Return (X, Y) of the center of cell containing provided text 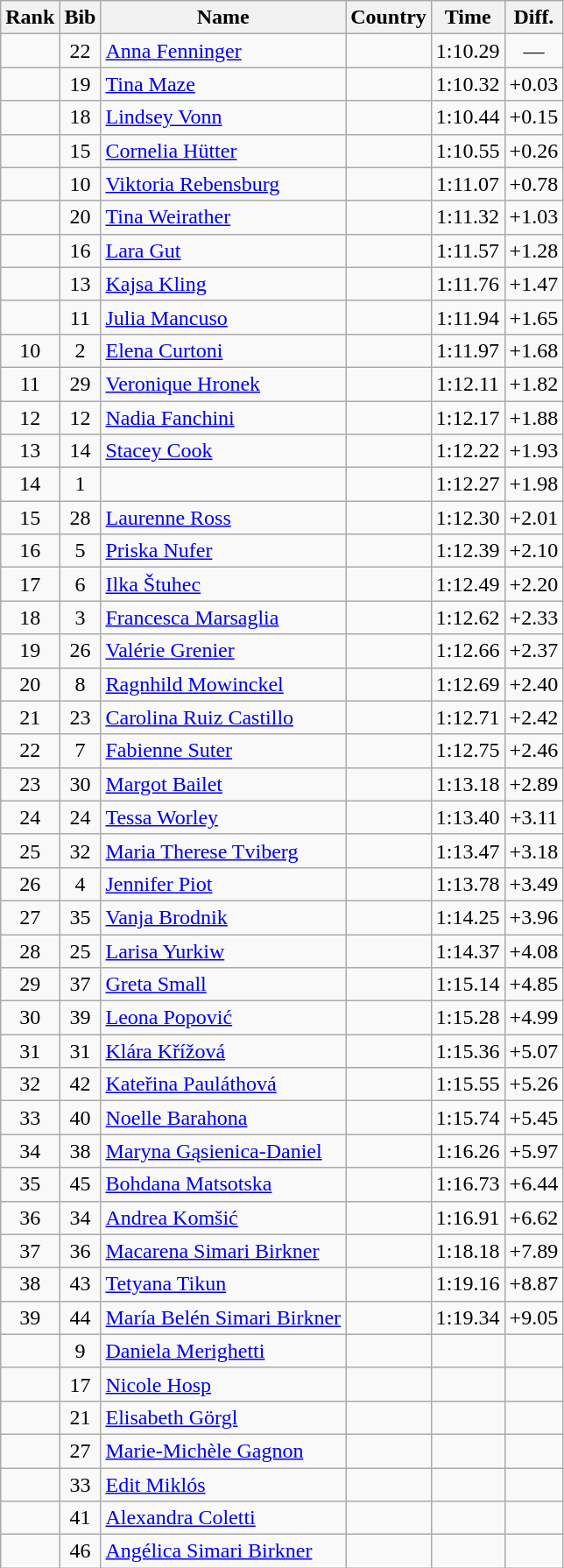
Ilka Štuhec (223, 584)
Tina Weirather (223, 217)
1:10.32 (468, 84)
+4.08 (534, 950)
1:10.44 (468, 117)
+4.85 (534, 985)
Priska Nufer (223, 551)
+1.98 (534, 484)
Laurenne Ross (223, 518)
2 (81, 350)
Viktoria Rebensburg (223, 184)
Leona Popović (223, 1018)
+0.15 (534, 117)
+1.82 (534, 384)
1:19.34 (468, 1317)
+2.01 (534, 518)
Jennifer Piot (223, 884)
1:12.39 (468, 551)
+5.45 (534, 1118)
+2.10 (534, 551)
6 (81, 584)
1:12.66 (468, 651)
8 (81, 684)
+2.46 (534, 751)
+4.99 (534, 1018)
42 (81, 1084)
Kajsa Kling (223, 284)
Country (389, 18)
Ragnhild Mowinckel (223, 684)
Andrea Komšić (223, 1218)
Nicole Hosp (223, 1384)
+1.65 (534, 317)
1:12.11 (468, 384)
Klára Křížová (223, 1051)
43 (81, 1284)
1:12.69 (468, 684)
+0.03 (534, 84)
+7.89 (534, 1251)
40 (81, 1118)
Vanja Brodnik (223, 917)
1:12.17 (468, 418)
Francesca Marsaglia (223, 618)
1:18.18 (468, 1251)
— (534, 51)
1:11.76 (468, 284)
Kateřina Pauláthová (223, 1084)
+2.89 (534, 784)
Nadia Fanchini (223, 418)
Elena Curtoni (223, 350)
Angélica Simari Birkner (223, 1551)
Cornelia Hütter (223, 151)
Lindsey Vonn (223, 117)
+6.44 (534, 1184)
Tessa Worley (223, 817)
1:12.62 (468, 618)
Bohdana Matsotska (223, 1184)
Noelle Barahona (223, 1118)
Veronique Hronek (223, 384)
+9.05 (534, 1317)
1:12.27 (468, 484)
Bib (81, 18)
Fabienne Suter (223, 751)
Time (468, 18)
+2.40 (534, 684)
+2.33 (534, 618)
1:11.57 (468, 251)
Tetyana Tikun (223, 1284)
1:11.07 (468, 184)
+2.20 (534, 584)
+0.78 (534, 184)
Maria Therese Tviberg (223, 851)
Daniela Merighetti (223, 1351)
Margot Bailet (223, 784)
1:12.22 (468, 451)
Elisabeth Görgl (223, 1417)
+5.26 (534, 1084)
1:10.55 (468, 151)
Name (223, 18)
41 (81, 1518)
45 (81, 1184)
Lara Gut (223, 251)
9 (81, 1351)
Tina Maze (223, 84)
+5.97 (534, 1151)
Greta Small (223, 985)
+5.07 (534, 1051)
1:12.49 (468, 584)
7 (81, 751)
1:14.25 (468, 917)
+3.49 (534, 884)
+1.28 (534, 251)
1:15.14 (468, 985)
Macarena Simari Birkner (223, 1251)
1:12.71 (468, 717)
Rank (30, 18)
1:16.26 (468, 1151)
1 (81, 484)
1:13.40 (468, 817)
1:12.30 (468, 518)
Carolina Ruiz Castillo (223, 717)
+1.03 (534, 217)
1:13.47 (468, 851)
+0.26 (534, 151)
1:15.28 (468, 1018)
Maryna Gąsienica-Daniel (223, 1151)
1:15.36 (468, 1051)
1:16.91 (468, 1218)
1:19.16 (468, 1284)
Alexandra Coletti (223, 1518)
Stacey Cook (223, 451)
+8.87 (534, 1284)
1:11.97 (468, 350)
3 (81, 618)
+2.42 (534, 717)
1:15.55 (468, 1084)
María Belén Simari Birkner (223, 1317)
Diff. (534, 18)
+3.96 (534, 917)
1:13.18 (468, 784)
Julia Mancuso (223, 317)
Marie-Michèle Gagnon (223, 1451)
1:11.32 (468, 217)
Larisa Yurkiw (223, 950)
46 (81, 1551)
+3.11 (534, 817)
4 (81, 884)
1:14.37 (468, 950)
+1.68 (534, 350)
+1.88 (534, 418)
1:15.74 (468, 1118)
+6.62 (534, 1218)
1:13.78 (468, 884)
1:16.73 (468, 1184)
1:12.75 (468, 751)
1:10.29 (468, 51)
44 (81, 1317)
+1.93 (534, 451)
Edit Miklós (223, 1485)
1:11.94 (468, 317)
5 (81, 551)
+3.18 (534, 851)
+2.37 (534, 651)
Anna Fenninger (223, 51)
Valérie Grenier (223, 651)
+1.47 (534, 284)
